Search for the cell housing the specified text and yield its (x, y) center coordinate. 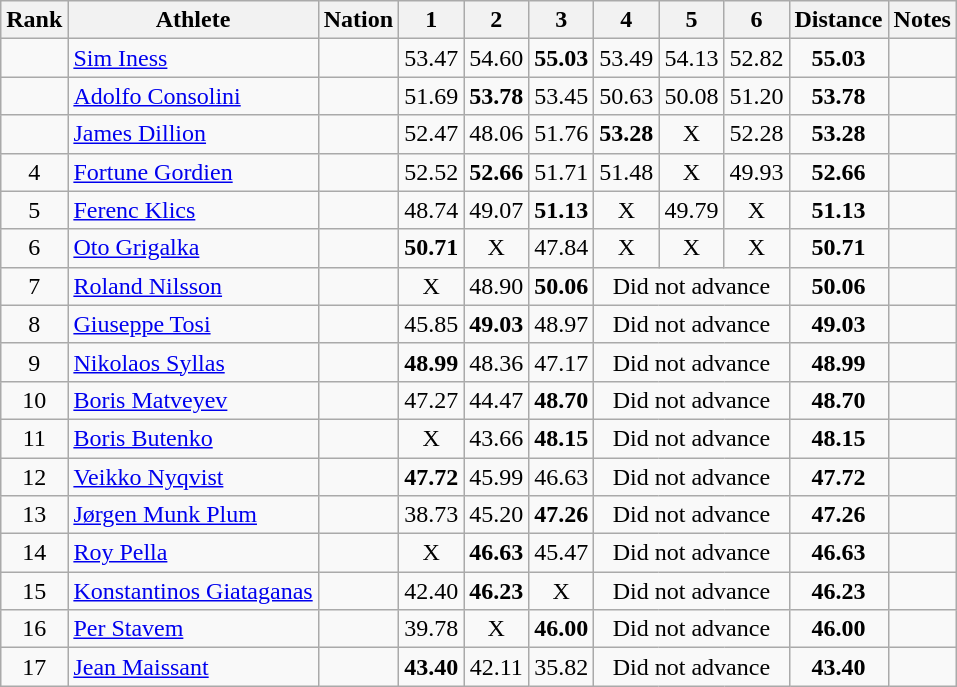
7 (34, 286)
Athlete (193, 20)
Jørgen Munk Plum (193, 515)
Nikolaos Syllas (193, 362)
Giuseppe Tosi (193, 324)
50.08 (692, 96)
James Dillion (193, 134)
52.28 (756, 134)
3 (562, 20)
48.36 (496, 362)
42.11 (496, 667)
Jean Maissant (193, 667)
10 (34, 400)
38.73 (432, 515)
51.76 (562, 134)
Sim Iness (193, 58)
45.85 (432, 324)
43.66 (496, 438)
45.47 (562, 553)
49.79 (692, 210)
52.82 (756, 58)
Fortune Gordien (193, 172)
Per Stavem (193, 629)
52.47 (432, 134)
51.20 (756, 96)
2 (496, 20)
Roy Pella (193, 553)
51.48 (626, 172)
39.78 (432, 629)
47.17 (562, 362)
49.93 (756, 172)
49.07 (496, 210)
Rank (34, 20)
Nation (358, 20)
Ferenc Klics (193, 210)
15 (34, 591)
51.71 (562, 172)
Boris Matveyev (193, 400)
Oto Grigalka (193, 248)
13 (34, 515)
42.40 (432, 591)
Konstantinos Giataganas (193, 591)
44.47 (496, 400)
47.84 (562, 248)
48.90 (496, 286)
Adolfo Consolini (193, 96)
48.97 (562, 324)
47.27 (432, 400)
8 (34, 324)
54.13 (692, 58)
53.49 (626, 58)
52.52 (432, 172)
Notes (922, 20)
53.47 (432, 58)
14 (34, 553)
35.82 (562, 667)
9 (34, 362)
12 (34, 477)
17 (34, 667)
51.69 (432, 96)
54.60 (496, 58)
48.06 (496, 134)
53.45 (562, 96)
Veikko Nyqvist (193, 477)
11 (34, 438)
Boris Butenko (193, 438)
48.74 (432, 210)
45.99 (496, 477)
1 (432, 20)
16 (34, 629)
45.20 (496, 515)
50.63 (626, 96)
Roland Nilsson (193, 286)
Distance (838, 20)
